For the text-containing cell, return its midpoint in (X, Y) coordinate format. 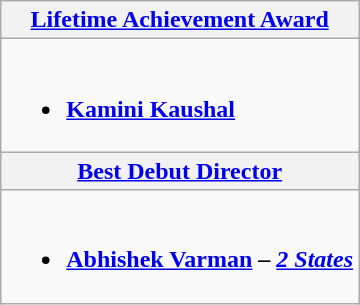
Lifetime Achievement Award (180, 20)
Kamini Kaushal (180, 96)
Abhishek Varman – 2 States (180, 246)
Best Debut Director (180, 171)
